Search for the cell housing the specified text and yield its [X, Y] center coordinate. 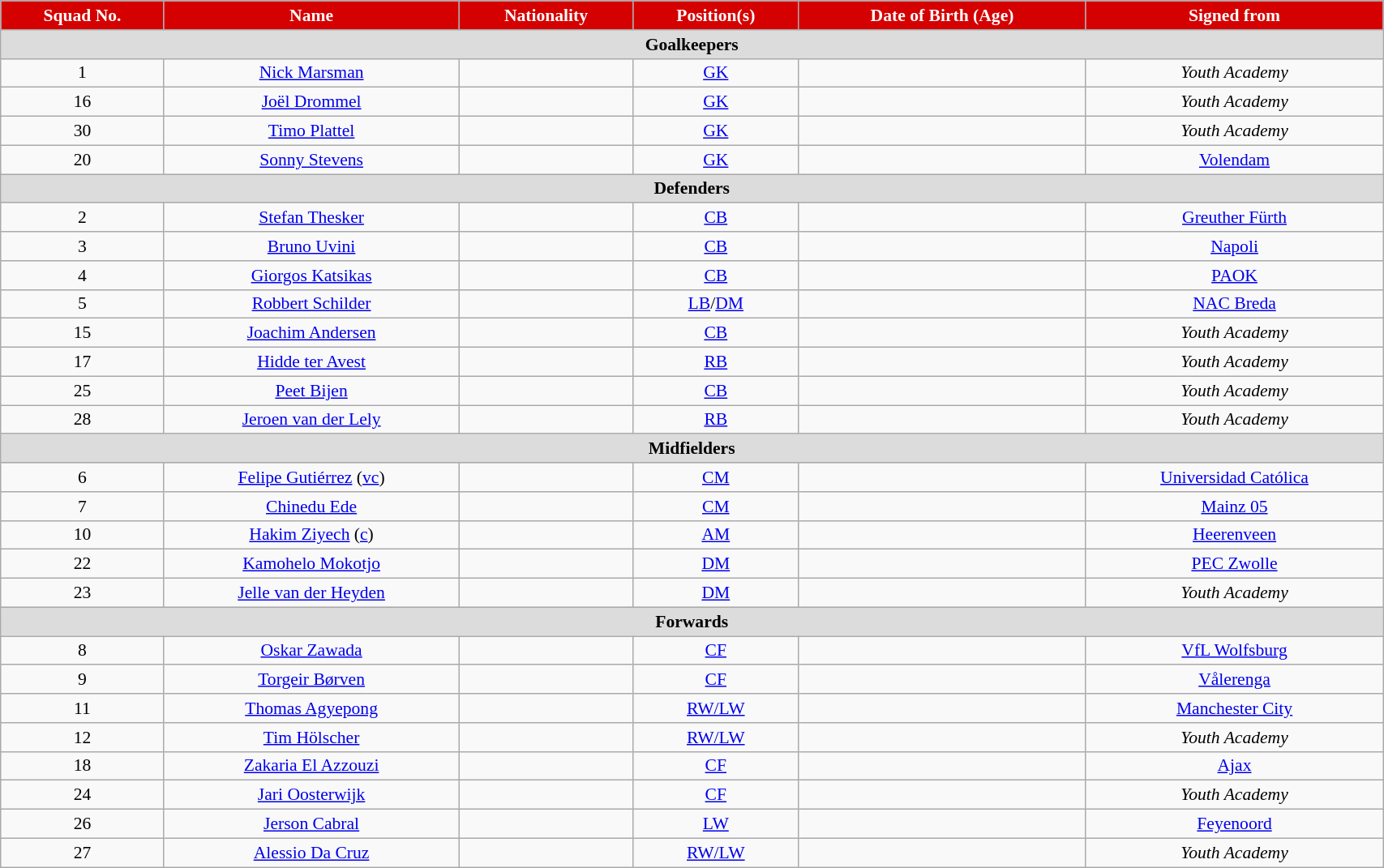
30 [83, 131]
Torgeir Børven [311, 680]
AM [716, 535]
22 [83, 564]
4 [83, 276]
Sonny Stevens [311, 160]
Alessio Da Cruz [311, 853]
Jari Oosterwijk [311, 795]
Zakaria El Azzouzi [311, 766]
11 [83, 708]
Greuther Fürth [1234, 218]
Squad No. [83, 15]
2 [83, 218]
Kamohelo Mokotjo [311, 564]
Universidad Católica [1234, 477]
Oskar Zawada [311, 651]
17 [83, 362]
3 [83, 246]
Signed from [1234, 15]
16 [83, 102]
Ajax [1234, 766]
27 [83, 853]
Robbert Schilder [311, 304]
Hakim Ziyech (c) [311, 535]
LB/DM [716, 304]
Date of Birth (Age) [942, 15]
12 [83, 738]
15 [83, 333]
Bruno Uvini [311, 246]
Manchester City [1234, 708]
Jerson Cabral [311, 824]
Napoli [1234, 246]
20 [83, 160]
Thomas Agyepong [311, 708]
Position(s) [716, 15]
Midfielders [692, 449]
Feyenoord [1234, 824]
Jeroen van der Lely [311, 420]
VfL Wolfsburg [1234, 651]
28 [83, 420]
23 [83, 593]
Name [311, 15]
5 [83, 304]
Nick Marsman [311, 73]
Forwards [692, 622]
Volendam [1234, 160]
Chinedu Ede [311, 507]
25 [83, 391]
Heerenveen [1234, 535]
Nationality [546, 15]
8 [83, 651]
Goalkeepers [692, 45]
Mainz 05 [1234, 507]
Giorgos Katsikas [311, 276]
PAOK [1234, 276]
NAC Breda [1234, 304]
Peet Bijen [311, 391]
Stefan Thesker [311, 218]
Hidde ter Avest [311, 362]
Joachim Andersen [311, 333]
10 [83, 535]
18 [83, 766]
PEC Zwolle [1234, 564]
9 [83, 680]
Jelle van der Heyden [311, 593]
7 [83, 507]
Tim Hölscher [311, 738]
Defenders [692, 189]
Felipe Gutiérrez (vc) [311, 477]
Joël Drommel [311, 102]
6 [83, 477]
1 [83, 73]
26 [83, 824]
LW [716, 824]
Timo Plattel [311, 131]
24 [83, 795]
Vålerenga [1234, 680]
